Extract the [X, Y] coordinate from the center of the cell holding the provided text.  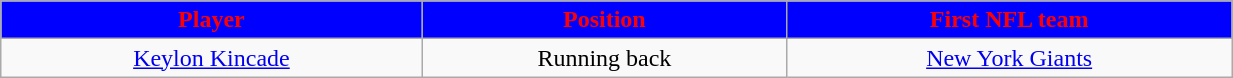
New York Giants [1010, 58]
Keylon Kincade [212, 58]
Position [604, 20]
Running back [604, 58]
First NFL team [1010, 20]
Player [212, 20]
